Locate the cell with the specified text and output its [x, y] center coordinate. 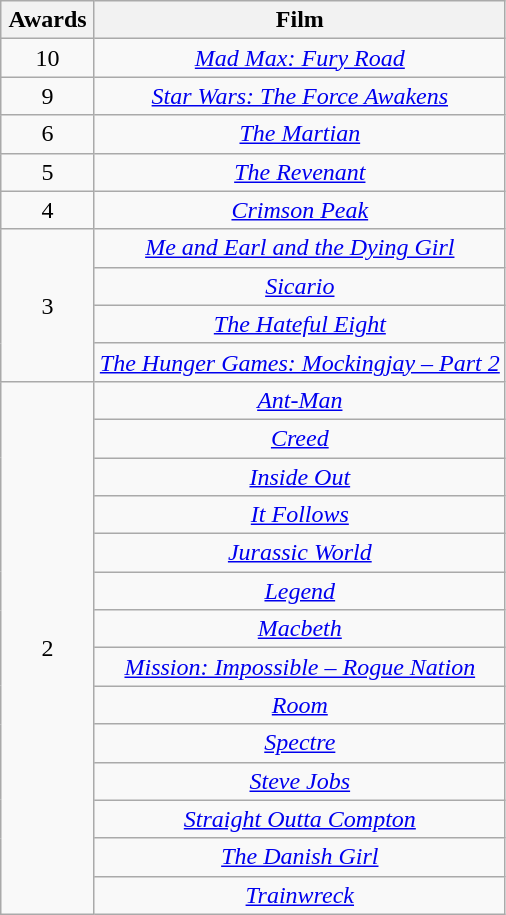
Spectre [300, 743]
Awards [48, 20]
The Revenant [300, 172]
4 [48, 210]
10 [48, 58]
Jurassic World [300, 553]
2 [48, 648]
Creed [300, 438]
The Danish Girl [300, 857]
6 [48, 134]
The Hunger Games: Mockingjay – Part 2 [300, 362]
The Martian [300, 134]
Room [300, 705]
Steve Jobs [300, 781]
Inside Out [300, 477]
Ant-Man [300, 400]
It Follows [300, 515]
3 [48, 305]
Legend [300, 591]
Star Wars: The Force Awakens [300, 96]
9 [48, 96]
5 [48, 172]
Mission: Impossible – Rogue Nation [300, 667]
Mad Max: Fury Road [300, 58]
Crimson Peak [300, 210]
Straight Outta Compton [300, 819]
Macbeth [300, 629]
The Hateful Eight [300, 324]
Sicario [300, 286]
Trainwreck [300, 895]
Film [300, 20]
Me and Earl and the Dying Girl [300, 248]
